Provide the (X, Y) coordinate of the cell's center where the given text is located.  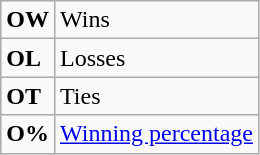
Wins (156, 20)
Losses (156, 58)
O% (28, 134)
OW (28, 20)
OL (28, 58)
OT (28, 96)
Winning percentage (156, 134)
Ties (156, 96)
